Extract the [X, Y] coordinate from the center of the cell holding the provided text.  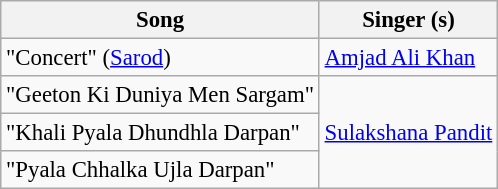
Sulakshana Pandit [408, 132]
"Pyala Chhalka Ujla Darpan" [160, 170]
Song [160, 20]
Amjad Ali Khan [408, 58]
Singer (s) [408, 20]
"Concert" (Sarod) [160, 58]
"Khali Pyala Dhundhla Darpan" [160, 133]
"Geeton Ki Duniya Men Sargam" [160, 95]
